From the cell containing the given text, extract its center point as [x, y] coordinate. 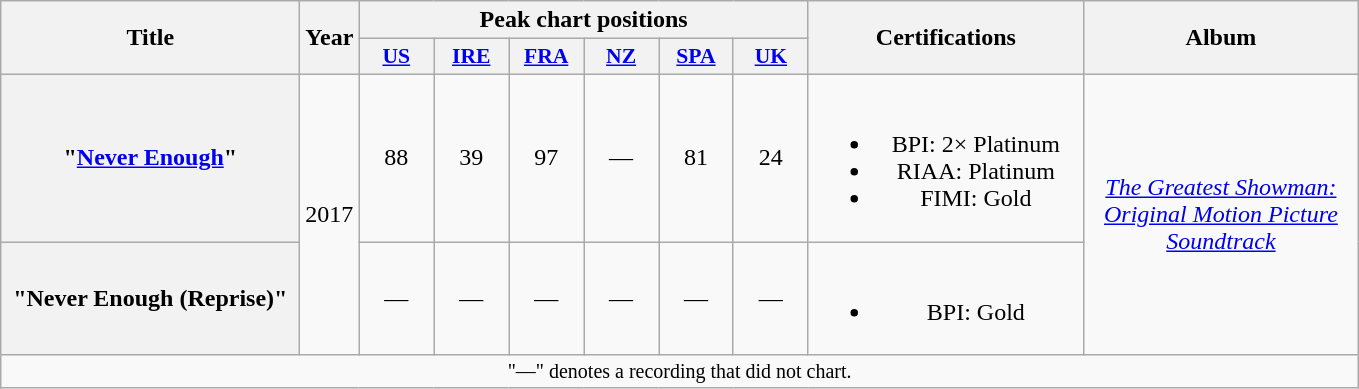
"Never Enough (Reprise)" [150, 298]
FRA [546, 57]
IRE [472, 57]
BPI: 2× PlatinumRIAA: PlatinumFIMI: Gold [946, 158]
39 [472, 158]
Title [150, 38]
"—" denotes a recording that did not chart. [680, 372]
Peak chart positions [584, 20]
US [396, 57]
Year [330, 38]
Certifications [946, 38]
NZ [622, 57]
2017 [330, 214]
81 [696, 158]
"Never Enough" [150, 158]
The Greatest Showman: Original Motion Picture Soundtrack [1220, 214]
88 [396, 158]
Album [1220, 38]
SPA [696, 57]
BPI: Gold [946, 298]
24 [770, 158]
97 [546, 158]
UK [770, 57]
